Capture the cell that displays the provided text and extract its [X, Y] central coordinate. 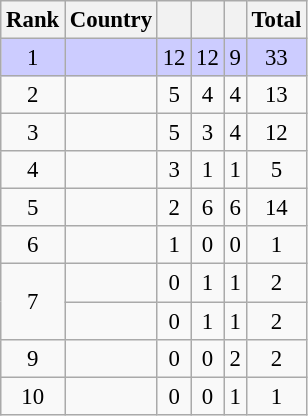
Total [276, 20]
Country [112, 20]
Rank [33, 20]
14 [276, 208]
33 [276, 58]
10 [33, 396]
13 [276, 95]
7 [33, 302]
